Determine the [X, Y] coordinate at the center of the cell enclosing the given text.  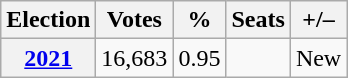
Seats [258, 20]
2021 [48, 58]
Votes [134, 20]
Election [48, 20]
16,683 [134, 58]
New [318, 58]
% [200, 20]
+/– [318, 20]
0.95 [200, 58]
